Return (x, y) of the center of cell containing provided text 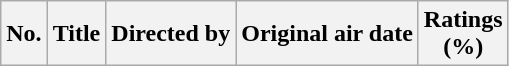
Original air date (328, 34)
No. (24, 34)
Ratings(%) (463, 34)
Title (76, 34)
Directed by (171, 34)
